Provide the [X, Y] coordinate of the cell's center where the given text is located.  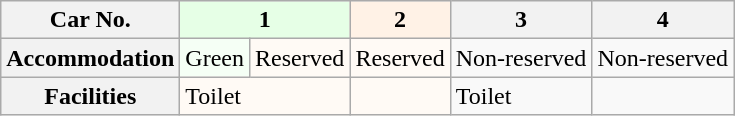
Green [215, 58]
3 [521, 20]
Accommodation [90, 58]
2 [400, 20]
1 [265, 20]
Facilities [90, 96]
4 [663, 20]
Car No. [90, 20]
